Provide the (X, Y) coordinate of the cell's center where the given text is located.  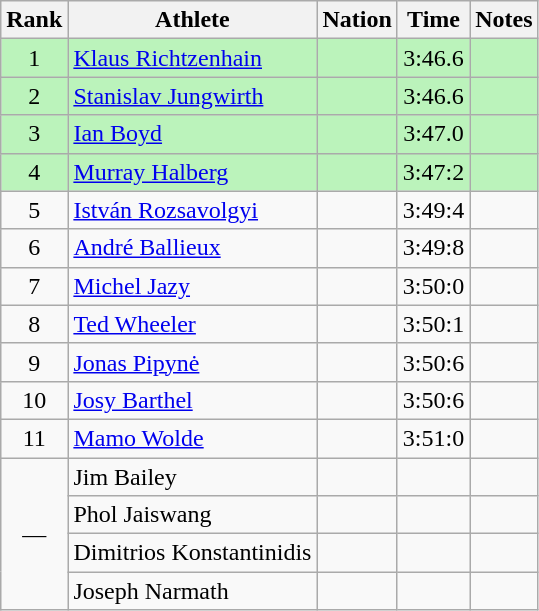
Ted Wheeler (192, 324)
Michel Jazy (192, 286)
Klaus Richtzenhain (192, 58)
Joseph Narmath (192, 591)
Athlete (192, 20)
Dimitrios Konstantinidis (192, 553)
André Ballieux (192, 248)
Jonas Pipynė (192, 362)
Murray Halberg (192, 172)
Nation (357, 20)
Time (433, 20)
István Rozsavolgyi (192, 210)
7 (34, 286)
10 (34, 400)
Stanislav Jungwirth (192, 96)
Josy Barthel (192, 400)
Ian Boyd (192, 134)
— (34, 534)
9 (34, 362)
3:50:1 (433, 324)
6 (34, 248)
3:49:4 (433, 210)
5 (34, 210)
Rank (34, 20)
3:49:8 (433, 248)
3:47:2 (433, 172)
3:47.0 (433, 134)
8 (34, 324)
4 (34, 172)
1 (34, 58)
Notes (504, 20)
Phol Jaiswang (192, 515)
2 (34, 96)
3 (34, 134)
3:51:0 (433, 438)
3:50:0 (433, 286)
Mamo Wolde (192, 438)
Jim Bailey (192, 477)
11 (34, 438)
